Search for the cell housing the specified text and yield its (X, Y) center coordinate. 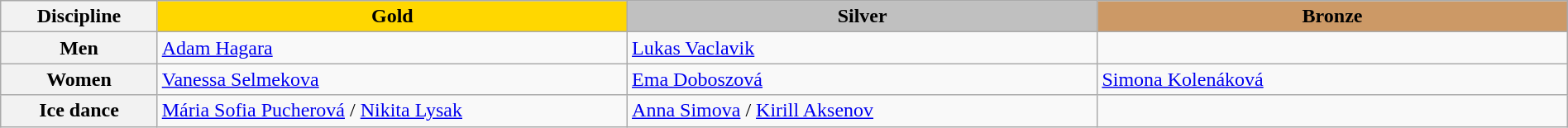
Gold (392, 17)
Ice dance (79, 111)
Silver (863, 17)
Mária Sofia Pucherová / Nikita Lysak (392, 111)
Bronze (1332, 17)
Adam Hagara (392, 48)
Ema Doboszová (863, 79)
Men (79, 48)
Women (79, 79)
Anna Simova / Kirill Aksenov (863, 111)
Lukas Vaclavik (863, 48)
Vanessa Selmekova (392, 79)
Simona Kolenáková (1332, 79)
Discipline (79, 17)
